Output the [x, y] coordinate of the center of the cell containing the given text.  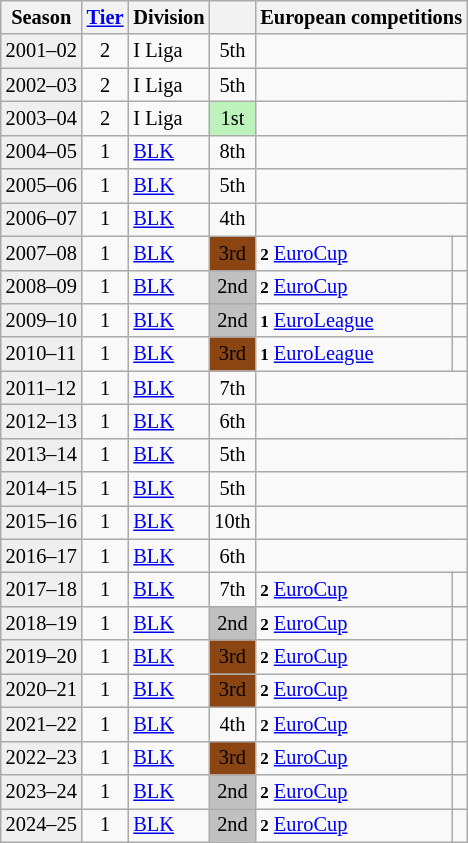
2008–09 [42, 287]
2020–21 [42, 690]
2013–14 [42, 455]
2015–16 [42, 522]
2014–15 [42, 489]
2010–11 [42, 354]
2022–23 [42, 758]
2016–17 [42, 556]
2009–10 [42, 320]
2024–25 [42, 825]
2004–05 [42, 152]
Division [168, 17]
2005–06 [42, 186]
2023–24 [42, 791]
2021–22 [42, 724]
2018–19 [42, 623]
1st [232, 118]
10th [232, 522]
2006–07 [42, 219]
2007–08 [42, 253]
2019–20 [42, 657]
Tier [106, 17]
2012–13 [42, 421]
2001–02 [42, 51]
2017–18 [42, 589]
2002–03 [42, 85]
2003–04 [42, 118]
European competitions [361, 17]
2011–12 [42, 388]
Season [42, 17]
8th [232, 152]
